Provide the [X, Y] coordinate of the cell's center where the given text is located.  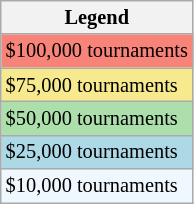
$100,000 tournaments [97, 51]
Legend [97, 17]
$25,000 tournaments [97, 152]
$50,000 tournaments [97, 118]
$75,000 tournaments [97, 85]
$10,000 tournaments [97, 186]
